Pinpoint the cell where the given text exists, returning its (X, Y) midpoint coordinate. 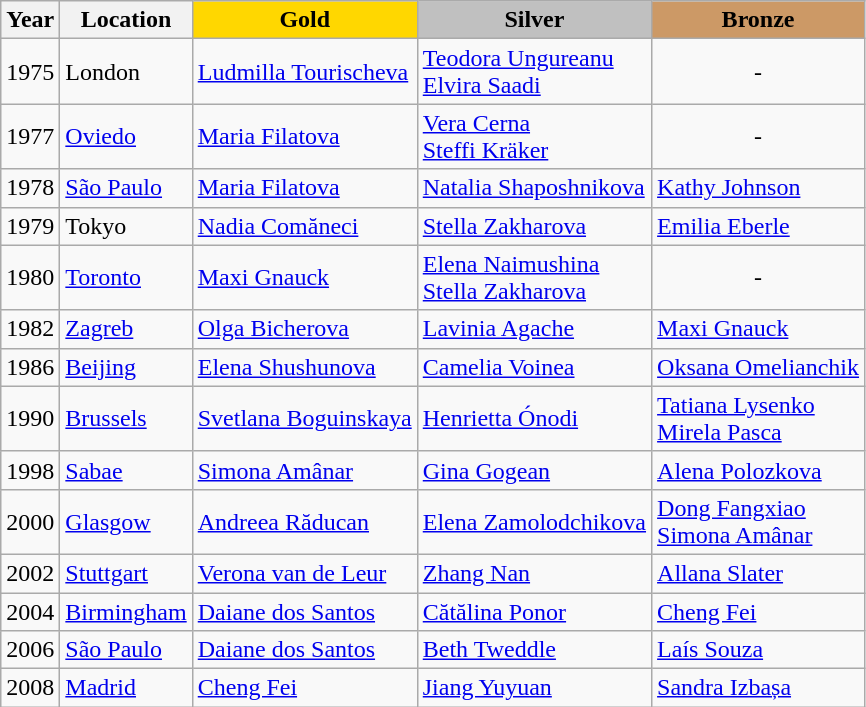
Lavinia Agache (534, 329)
1979 (30, 226)
1986 (30, 367)
Gold (304, 20)
Zagreb (126, 329)
Birmingham (126, 611)
Year (30, 20)
Silver (534, 20)
Sandra Izbașa (758, 688)
Camelia Voinea (534, 367)
Tokyo (126, 226)
1980 (30, 278)
Elena Naimushina Stella Zakharova (534, 278)
Cătălina Ponor (534, 611)
Brussels (126, 418)
Stella Zakharova (534, 226)
Elena Shushunova (304, 367)
Toronto (126, 278)
Location (126, 20)
Tatiana Lysenko Mirela Pasca (758, 418)
Natalia Shaposhnikova (534, 188)
Teodora Ungureanu Elvira Saadi (534, 72)
Beth Tweddle (534, 650)
Henrietta Ónodi (534, 418)
2004 (30, 611)
Allana Slater (758, 573)
Madrid (126, 688)
Andreea Răducan (304, 522)
Elena Zamolodchikova (534, 522)
Gina Gogean (534, 470)
Oviedo (126, 136)
Olga Bicherova (304, 329)
Nadia Comăneci (304, 226)
Zhang Nan (534, 573)
1977 (30, 136)
2008 (30, 688)
1975 (30, 72)
Kathy Johnson (758, 188)
Emilia Eberle (758, 226)
Sabae (126, 470)
Alena Polozkova (758, 470)
2002 (30, 573)
1978 (30, 188)
2006 (30, 650)
Simona Amânar (304, 470)
1982 (30, 329)
London (126, 72)
Glasgow (126, 522)
1998 (30, 470)
Stuttgart (126, 573)
Dong Fangxiao Simona Amânar (758, 522)
Bronze (758, 20)
Jiang Yuyuan (534, 688)
1990 (30, 418)
Beijing (126, 367)
Verona van de Leur (304, 573)
2000 (30, 522)
Laís Souza (758, 650)
Svetlana Boguinskaya (304, 418)
Ludmilla Tourischeva (304, 72)
Oksana Omelianchik (758, 367)
Vera Cerna Steffi Kräker (534, 136)
